Identify which cell holds the provided text, then report its (x, y) central coordinate. 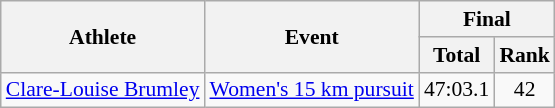
Event (312, 36)
Women's 15 km pursuit (312, 90)
Athlete (103, 36)
Total (456, 55)
47:03.1 (456, 90)
42 (524, 90)
Final (487, 19)
Clare-Louise Brumley (103, 90)
Rank (524, 55)
